Find where the given text appears and provide that cell's center as (x, y) coordinate. 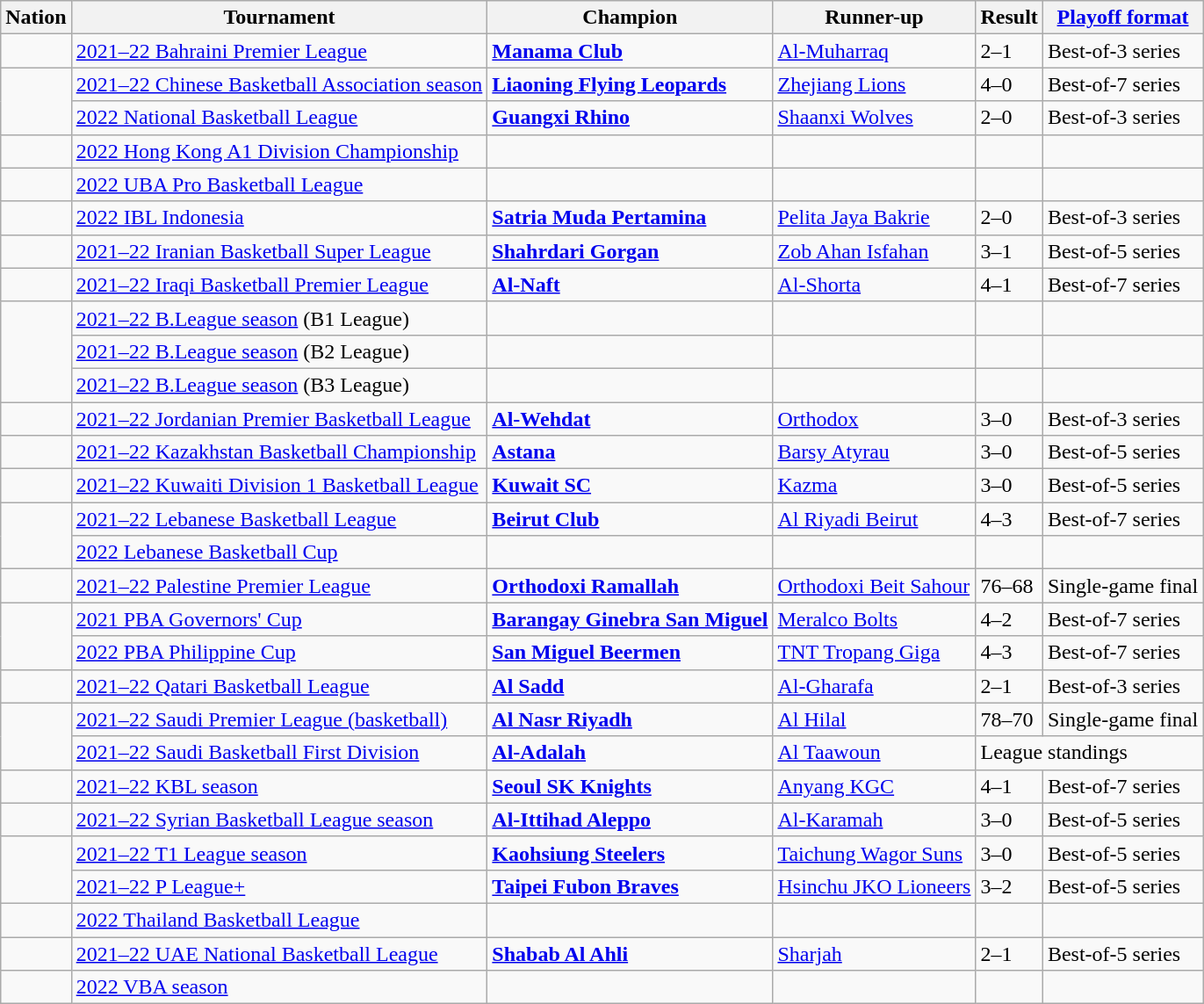
2022 Hong Kong A1 Division Championship (279, 151)
Zob Ahan Isfahan (875, 251)
TNT Tropang Giga (875, 653)
2021–22 P League+ (279, 886)
Al Riyadi Beirut (875, 519)
2022 VBA season (279, 987)
San Miguel Beermen (631, 653)
Al-Gharafa (875, 686)
2022 National Basketball League (279, 118)
Al-Muharraq (875, 51)
Orthodoxi Ramallah (631, 586)
2021–22 B.League season (B1 League) (279, 318)
Orthodox (875, 419)
4–2 (1009, 619)
4–0 (1009, 84)
Seoul SK Knights (631, 786)
Playoff format (1122, 18)
Barsy Atyrau (875, 452)
Orthodoxi Beit Sahour (875, 586)
Runner-up (875, 18)
Pelita Jaya Bakrie (875, 218)
2021–22 Saudi Premier League (basketball) (279, 719)
Al Hilal (875, 719)
Al Nasr Riyadh (631, 719)
Tournament (279, 18)
Taichung Wagor Suns (875, 853)
Anyang KGC (875, 786)
Meralco Bolts (875, 619)
3–2 (1009, 886)
2021–22 Iraqi Basketball Premier League (279, 285)
Manama Club (631, 51)
2021–22 UAE National Basketball League (279, 953)
Nation (36, 18)
2021–22 Chinese Basketball Association season (279, 84)
Result (1009, 18)
Kaohsiung Steelers (631, 853)
2021–22 Iranian Basketball Super League (279, 251)
2022 Lebanese Basketball Cup (279, 553)
2021–22 T1 League season (279, 853)
2022 Thailand Basketball League (279, 920)
Al-Ittihad Aleppo (631, 820)
Shahrdari Gorgan (631, 251)
2021–22 Qatari Basketball League (279, 686)
2021–22 Kazakhstan Basketball Championship (279, 452)
Satria Muda Pertamina (631, 218)
Guangxi Rhino (631, 118)
2021–22 B.League season (B3 League) (279, 385)
2021–22 Syrian Basketball League season (279, 820)
Beirut Club (631, 519)
76–68 (1009, 586)
Shaanxi Wolves (875, 118)
Al Taawoun (875, 753)
Hsinchu JKO Lioneers (875, 886)
Al-Shorta (875, 285)
2021–22 KBL season (279, 786)
Taipei Fubon Braves (631, 886)
Kazma (875, 486)
Al-Karamah (875, 820)
Al-Adalah (631, 753)
Al-Naft (631, 285)
3–1 (1009, 251)
Kuwait SC (631, 486)
78–70 (1009, 719)
Barangay Ginebra San Miguel (631, 619)
2021–22 B.League season (B2 League) (279, 351)
2021–22 Lebanese Basketball League (279, 519)
Al-Wehdat (631, 419)
2021 PBA Governors' Cup (279, 619)
Astana (631, 452)
2021–22 Palestine Premier League (279, 586)
Shabab Al Ahli (631, 953)
Zhejiang Lions (875, 84)
Al Sadd (631, 686)
2021–22 Bahraini Premier League (279, 51)
2022 UBA Pro Basketball League (279, 184)
Liaoning Flying Leopards (631, 84)
2022 IBL Indonesia (279, 218)
Sharjah (875, 953)
League standings (1089, 753)
2022 PBA Philippine Cup (279, 653)
Champion (631, 18)
2021–22 Kuwaiti Division 1 Basketball League (279, 486)
2021–22 Saudi Basketball First Division (279, 753)
2021–22 Jordanian Premier Basketball League (279, 419)
